From the cell containing the given text, extract its center point as (x, y) coordinate. 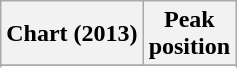
Chart (2013) (72, 34)
Peakposition (189, 34)
